Provide the (x, y) coordinate of the cell's center where the given text is located.  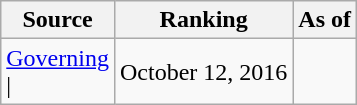
Source (58, 20)
Ranking (203, 20)
October 12, 2016 (203, 72)
As of (325, 20)
Governing| (58, 72)
